Capture the cell that displays the provided text and extract its [x, y] central coordinate. 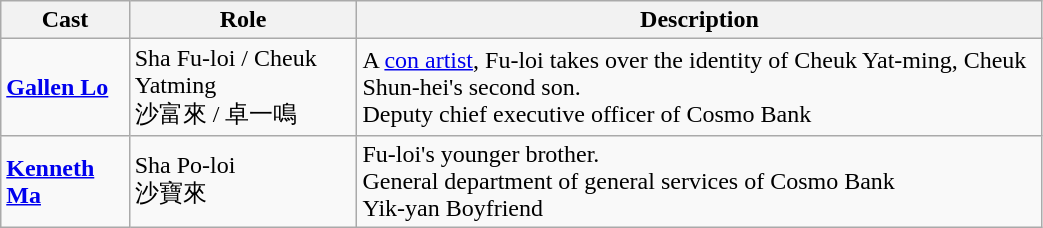
Description [700, 20]
Kenneth Ma [65, 181]
Cast [65, 20]
Gallen Lo [65, 88]
A con artist, Fu-loi takes over the identity of Cheuk Yat-ming, Cheuk Shun-hei's second son. Deputy chief executive officer of Cosmo Bank [700, 88]
Sha Fu-loi / Cheuk Yatming 沙富來 / 卓一鳴 [243, 88]
Role [243, 20]
Sha Po-loi 沙寶來 [243, 181]
Fu-loi's younger brother. General department of general services of Cosmo Bank Yik-yan Boyfriend [700, 181]
